Output the [x, y] coordinate of the center of the cell containing the given text.  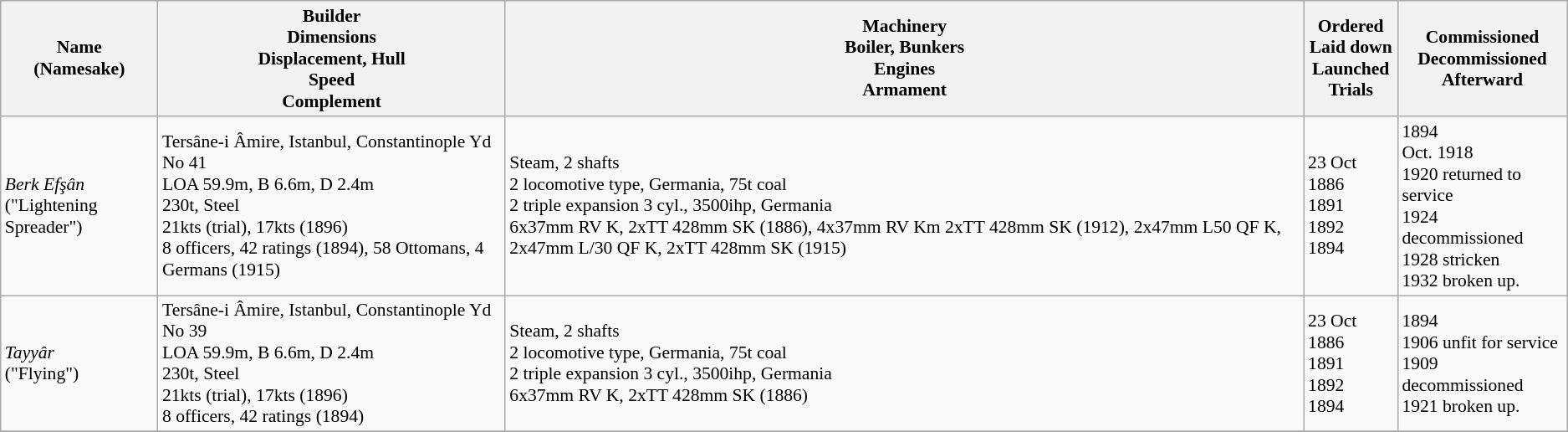
Tayyâr("Flying") [79, 363]
Berk Efşân("Lightening Spreader") [79, 206]
18941906 unfit for service1909 decommissioned1921 broken up. [1482, 363]
OrderedLaid downLaunchedTrials [1351, 59]
MachineryBoiler, BunkersEnginesArmament [905, 59]
Tersâne-i Âmire, Istanbul, Constantinople Yd No 39LOA 59.9m, B 6.6m, D 2.4m230t, Steel21kts (trial), 17kts (1896)8 officers, 42 ratings (1894) [331, 363]
Steam, 2 shafts2 locomotive type, Germania, 75t coal2 triple expansion 3 cyl., 3500ihp, Germania6x37mm RV K, 2xTT 428mm SK (1886) [905, 363]
1894Oct. 19181920 returned to service1924 decommissioned1928 stricken1932 broken up. [1482, 206]
Name(Namesake) [79, 59]
CommissionedDecommissionedAfterward [1482, 59]
BuilderDimensionsDisplacement, HullSpeedComplement [331, 59]
